Find where the given text appears and provide that cell's center as (x, y) coordinate. 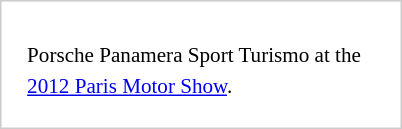
Porsche Panamera Sport Turismo at the 2012 Paris Motor Show. (202, 71)
